Provide the [x, y] coordinate of the cell's center where the given text is located.  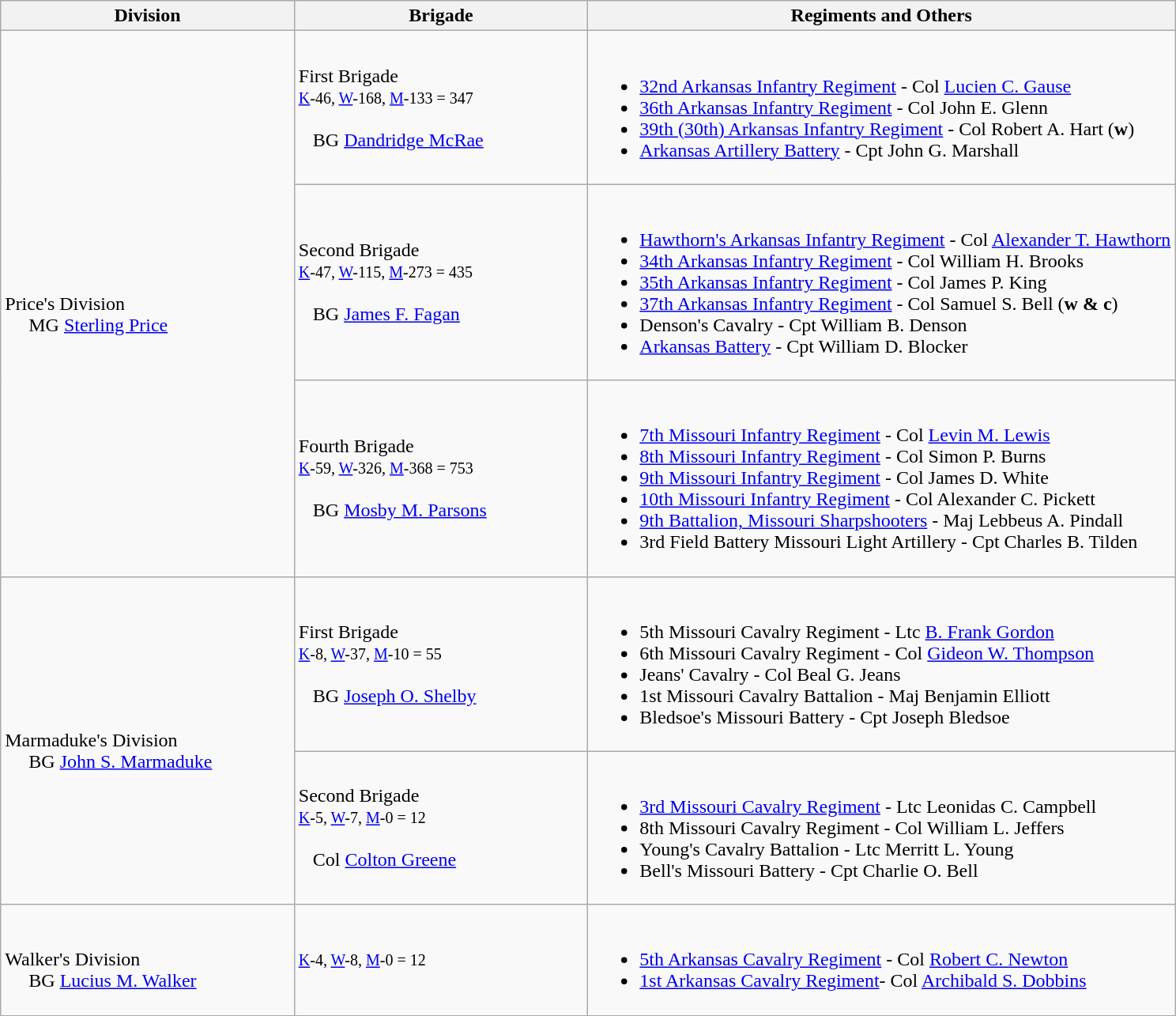
Regiments and Others [882, 16]
First BrigadeK-46, W-168, M-133 = 347 BG Dandridge McRae [441, 108]
Brigade [441, 16]
First BrigadeK-8, W-37, M-10 = 55 BG Joseph O. Shelby [441, 664]
Marmaduke's Division BG John S. Marmaduke [148, 740]
Walker's Division BG Lucius M. Walker [148, 960]
Fourth BrigadeK-59, W-326, M-368 = 753 BG Mosby M. Parsons [441, 478]
Second BrigadeK-47, W-115, M-273 = 435 BG James F. Fagan [441, 282]
Division [148, 16]
Price's Division MG Sterling Price [148, 304]
5th Arkansas Cavalry Regiment - Col Robert C. Newton1st Arkansas Cavalry Regiment- Col Archibald S. Dobbins [882, 960]
Second BrigadeK-5, W-7, M-0 = 12 Col Colton Greene [441, 828]
K-4, W-8, M-0 = 12 [441, 960]
